Scan for the cell matching the given text and deliver its [x, y] coordinate at center. 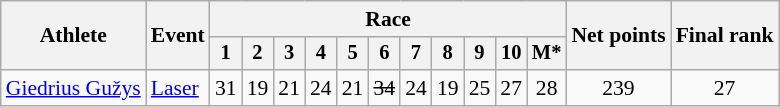
34 [384, 88]
8 [448, 54]
1 [226, 54]
M* [546, 54]
Athlete [74, 36]
10 [511, 54]
Race [388, 19]
Giedrius Gužys [74, 88]
4 [321, 54]
6 [384, 54]
28 [546, 88]
239 [618, 88]
31 [226, 88]
25 [480, 88]
Event [178, 36]
5 [353, 54]
7 [416, 54]
Laser [178, 88]
9 [480, 54]
Net points [618, 36]
2 [258, 54]
3 [289, 54]
Final rank [725, 36]
